Output the (X, Y) coordinate of the center of the cell containing the given text.  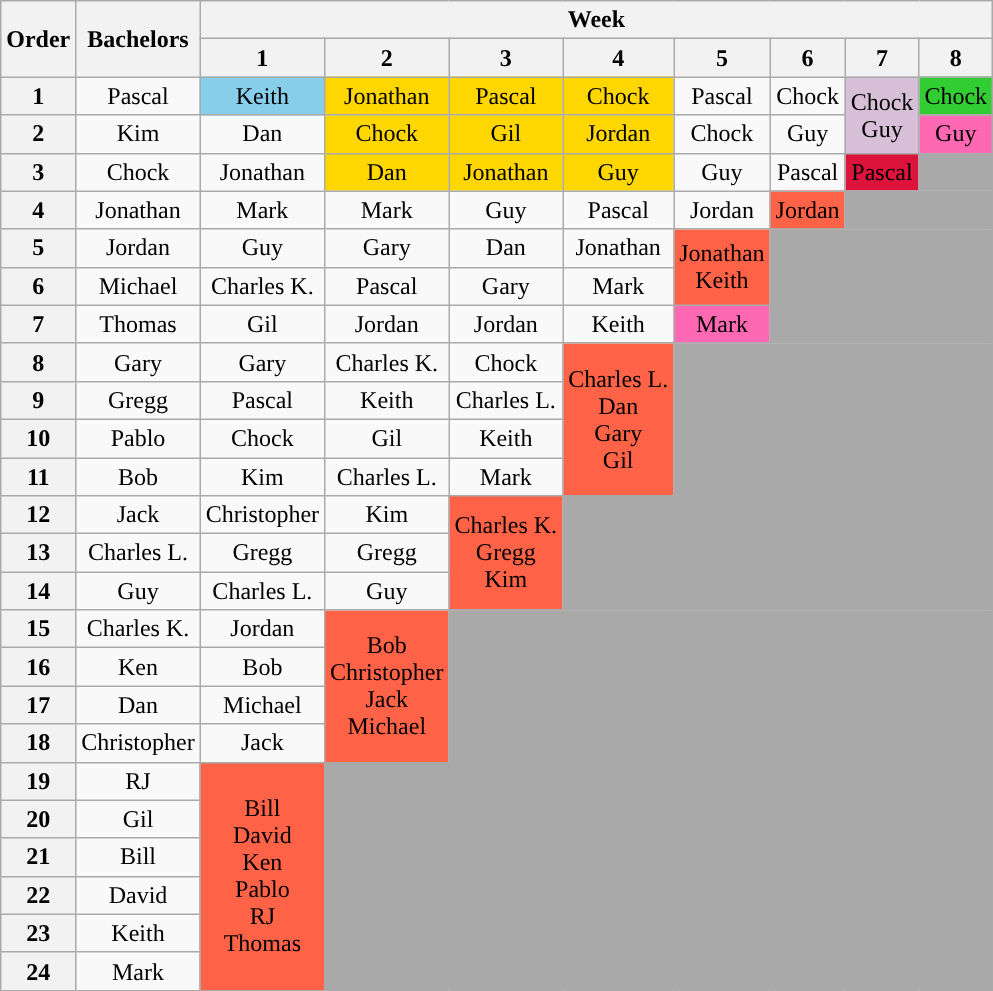
22 (38, 895)
12 (38, 515)
Thomas (138, 324)
Charles L.DanGaryGil (618, 419)
19 (38, 781)
9 (38, 400)
20 (38, 819)
11 (38, 477)
David (138, 895)
21 (38, 857)
16 (38, 667)
17 (38, 705)
Bill (138, 857)
ChockGuy (882, 115)
23 (38, 933)
Ken (138, 667)
Bachelors (138, 39)
24 (38, 971)
JonathanKeith (722, 267)
RJ (138, 781)
18 (38, 743)
BillDavidKenPabloRJThomas (262, 876)
10 (38, 438)
13 (38, 553)
Order (38, 39)
14 (38, 591)
Week (596, 20)
BobChristopherJackMichael (387, 686)
Pablo (138, 438)
15 (38, 629)
Charles K.GreggKim (506, 553)
